Locate the cell with the specified text and output its [X, Y] center coordinate. 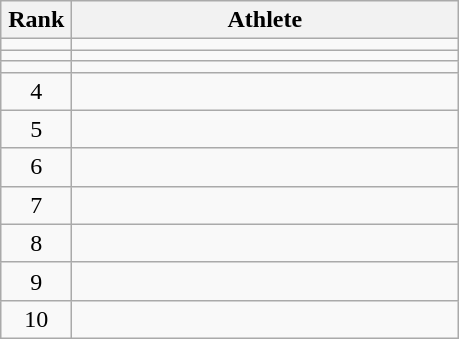
Rank [36, 20]
6 [36, 167]
Athlete [265, 20]
10 [36, 319]
9 [36, 281]
4 [36, 91]
8 [36, 243]
7 [36, 205]
5 [36, 129]
